Detect which cell encompasses the target text, then output its (x, y) center coordinate. 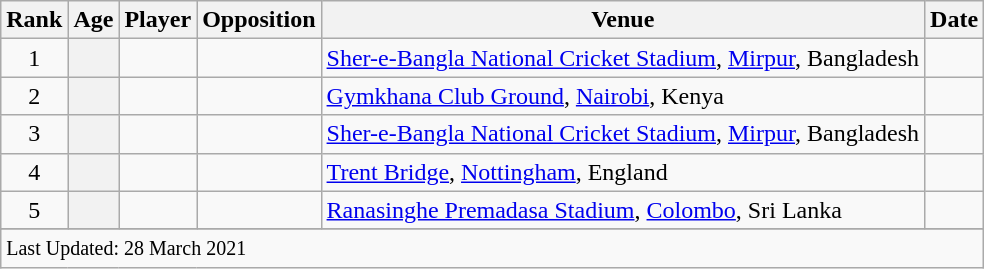
Opposition (259, 20)
4 (34, 172)
5 (34, 210)
3 (34, 134)
Gymkhana Club Ground, Nairobi, Kenya (622, 96)
Last Updated: 28 March 2021 (492, 248)
Date (954, 20)
Rank (34, 20)
Ranasinghe Premadasa Stadium, Colombo, Sri Lanka (622, 210)
Player (158, 20)
2 (34, 96)
Trent Bridge, Nottingham, England (622, 172)
Venue (622, 20)
1 (34, 58)
Age (94, 20)
